Detect which cell encompasses the target text, then output its (X, Y) center coordinate. 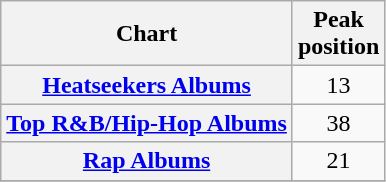
Heatseekers Albums (147, 85)
38 (338, 123)
Top R&B/Hip-Hop Albums (147, 123)
Rap Albums (147, 161)
13 (338, 85)
Peakposition (338, 34)
21 (338, 161)
Chart (147, 34)
